Extract the [x, y] coordinate from the center of the cell holding the provided text.  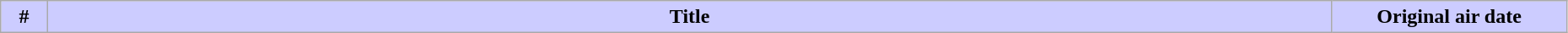
# [24, 17]
Original air date [1449, 17]
Title [689, 17]
